Scan for the cell matching the given text and deliver its [x, y] coordinate at center. 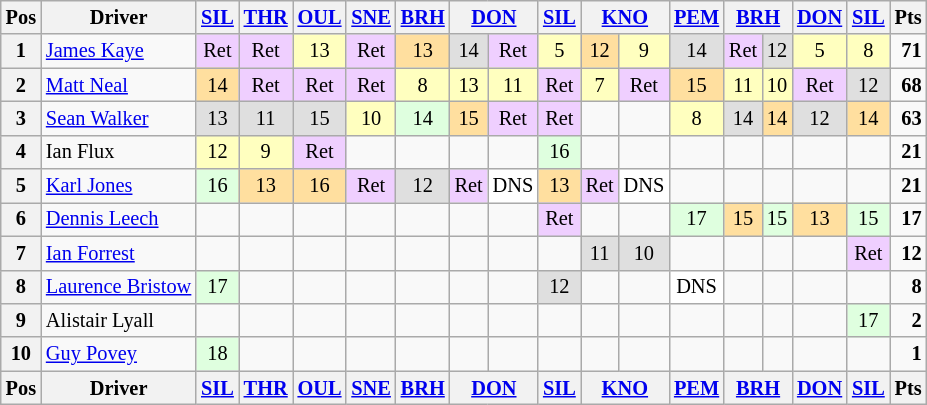
3 [21, 118]
Sean Walker [118, 118]
Alistair Lyall [118, 320]
Dennis Leech [118, 219]
71 [908, 51]
James Kaye [118, 51]
18 [218, 354]
Matt Neal [118, 85]
Laurence Bristow [118, 287]
4 [21, 152]
Guy Povey [118, 354]
Ian Flux [118, 152]
Karl Jones [118, 186]
6 [21, 219]
63 [908, 118]
Ian Forrest [118, 253]
68 [908, 85]
